From the cell containing the given text, extract its center point as (x, y) coordinate. 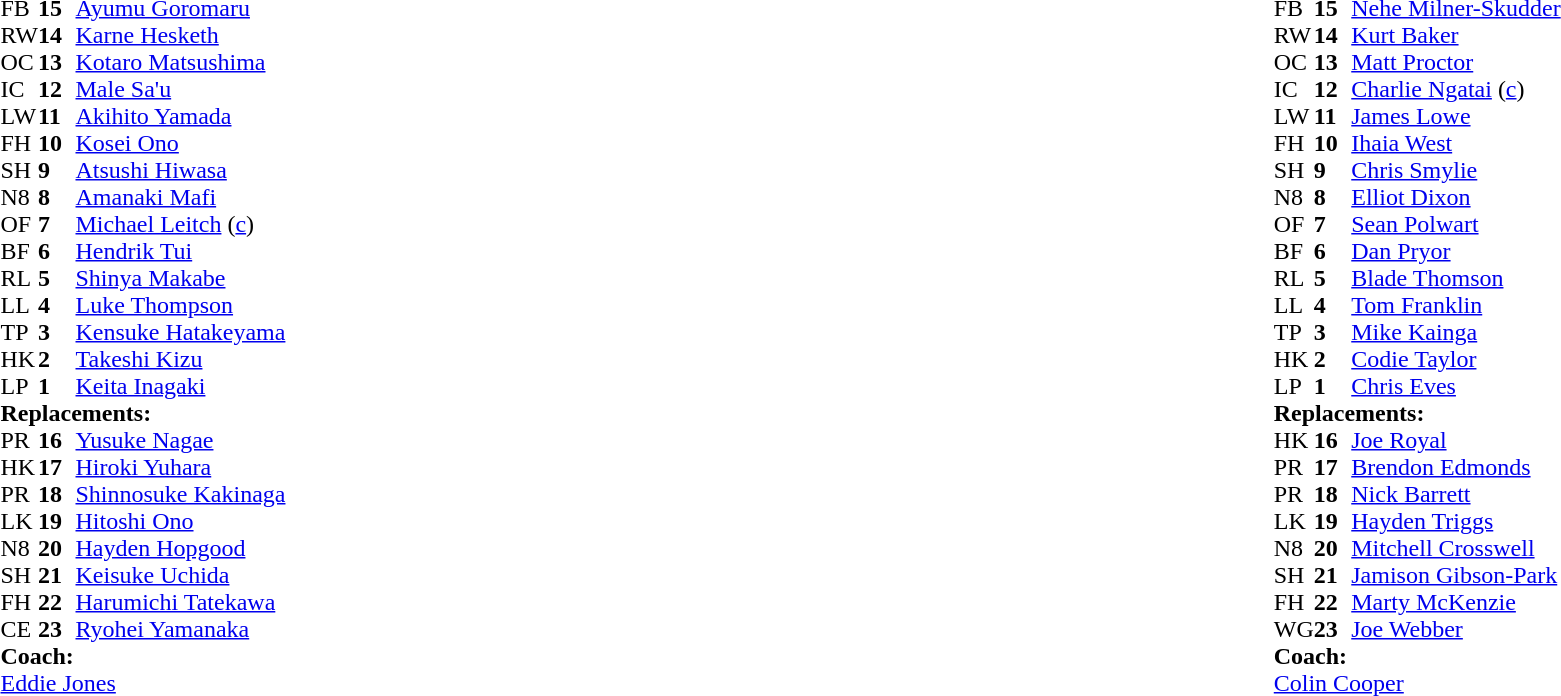
Hendrik Tui (181, 252)
Ryohei Yamanaka (181, 630)
Blade Thomson (1456, 278)
Chris Eves (1456, 386)
Kurt Baker (1456, 36)
Hayden Triggs (1456, 522)
Sean Polwart (1456, 224)
Matt Proctor (1456, 62)
Keisuke Uchida (181, 576)
Hiroki Yuhara (181, 468)
Mitchell Crosswell (1456, 548)
James Lowe (1456, 116)
Hayden Hopgood (181, 548)
Yusuke Nagae (181, 440)
Male Sa'u (181, 90)
Brendon Edmonds (1456, 468)
Kotaro Matsushima (181, 62)
Codie Taylor (1456, 360)
Jamison Gibson-Park (1456, 576)
WG (1294, 630)
Kensuke Hatakeyama (181, 332)
Shinya Makabe (181, 278)
Mike Kainga (1456, 332)
Tom Franklin (1456, 306)
Michael Leitch (c) (181, 224)
Akihito Yamada (181, 116)
CE (19, 630)
Joe Royal (1456, 440)
Amanaki Mafi (181, 198)
Nick Barrett (1456, 494)
Dan Pryor (1456, 252)
Chris Smylie (1456, 170)
Hitoshi Ono (181, 522)
Ihaia West (1456, 144)
Joe Webber (1456, 630)
Atsushi Hiwasa (181, 170)
Karne Hesketh (181, 36)
Takeshi Kizu (181, 360)
Shinnosuke Kakinaga (181, 494)
Harumichi Tatekawa (181, 602)
Luke Thompson (181, 306)
Kosei Ono (181, 144)
Keita Inagaki (181, 386)
Marty McKenzie (1456, 602)
Charlie Ngatai (c) (1456, 90)
Elliot Dixon (1456, 198)
